Search for the cell housing the specified text and yield its (X, Y) center coordinate. 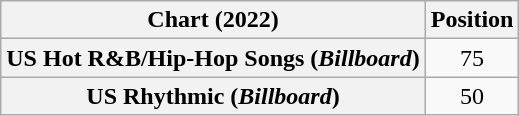
Chart (2022) (213, 20)
Position (472, 20)
50 (472, 96)
75 (472, 58)
US Rhythmic (Billboard) (213, 96)
US Hot R&B/Hip-Hop Songs (Billboard) (213, 58)
